Find where the given text appears and provide that cell's center as [X, Y] coordinate. 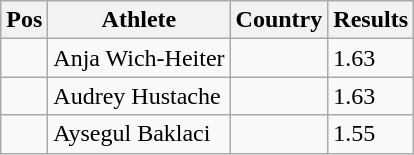
Aysegul Baklaci [139, 134]
Results [371, 20]
1.55 [371, 134]
Anja Wich-Heiter [139, 58]
Athlete [139, 20]
Pos [24, 20]
Country [279, 20]
Audrey Hustache [139, 96]
